Return the (x, y) coordinate for the center point of the cell that contains the specified text.  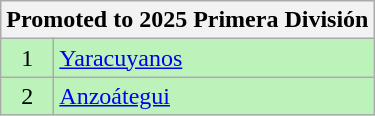
1 (28, 58)
Yaracuyanos (214, 58)
Promoted to 2025 Primera División (188, 20)
Anzoátegui (214, 96)
2 (28, 96)
